Determine the [x, y] coordinate at the center of the cell enclosing the given text.  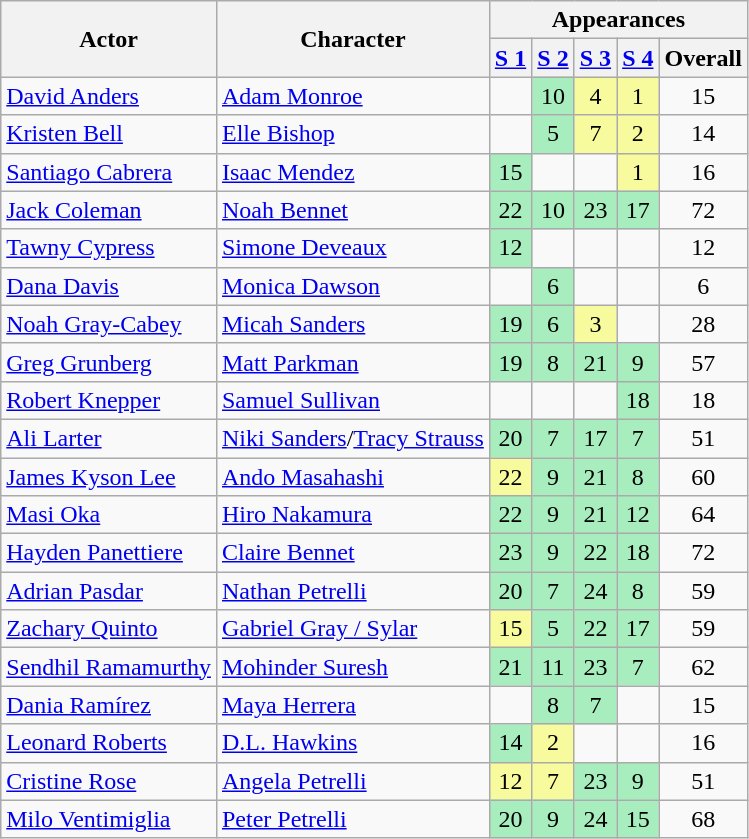
Simone Deveaux [352, 248]
S 1 [510, 58]
Claire Bennet [352, 553]
28 [703, 324]
62 [703, 667]
57 [703, 362]
Noah Gray-Cabey [109, 324]
Jack Coleman [109, 210]
D.L. Hawkins [352, 743]
Hiro Nakamura [352, 515]
Samuel Sullivan [352, 400]
James Kyson Lee [109, 477]
68 [703, 819]
4 [595, 96]
Santiago Cabrera [109, 172]
11 [553, 667]
Cristine Rose [109, 781]
Kristen Bell [109, 134]
Peter Petrelli [352, 819]
Monica Dawson [352, 286]
Nathan Petrelli [352, 591]
Greg Grunberg [109, 362]
Robert Knepper [109, 400]
Hayden Panettiere [109, 553]
Matt Parkman [352, 362]
S 4 [638, 58]
Sendhil Ramamurthy [109, 667]
Tawny Cypress [109, 248]
Overall [703, 58]
Adrian Pasdar [109, 591]
Dana Davis [109, 286]
Noah Bennet [352, 210]
Angela Petrelli [352, 781]
Elle Bishop [352, 134]
Leonard Roberts [109, 743]
Masi Oka [109, 515]
Zachary Quinto [109, 629]
Mohinder Suresh [352, 667]
S 3 [595, 58]
Ali Larter [109, 438]
David Anders [109, 96]
Niki Sanders/Tracy Strauss [352, 438]
64 [703, 515]
3 [595, 324]
Dania Ramírez [109, 705]
Actor [109, 39]
S 2 [553, 58]
Adam Monroe [352, 96]
Micah Sanders [352, 324]
Gabriel Gray / Sylar [352, 629]
Ando Masahashi [352, 477]
Milo Ventimiglia [109, 819]
60 [703, 477]
Isaac Mendez [352, 172]
Appearances [618, 20]
Maya Herrera [352, 705]
Character [352, 39]
